Capture the cell that displays the provided text and extract its (X, Y) central coordinate. 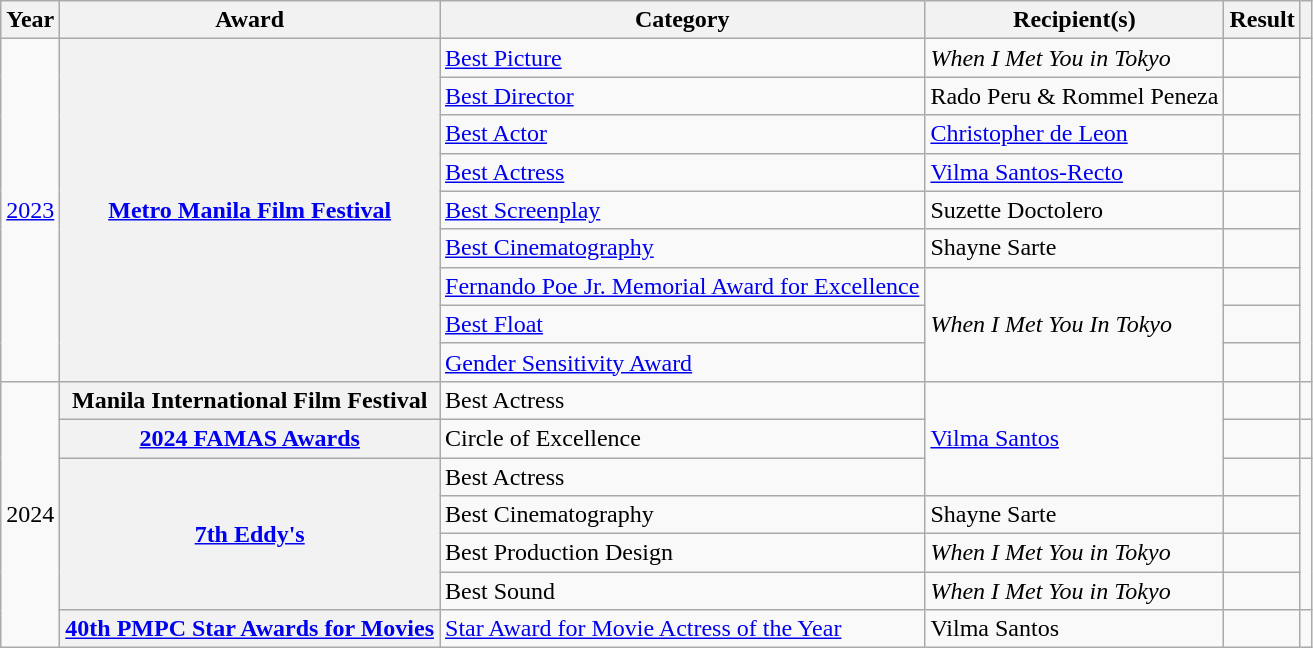
40th PMPC Star Awards for Movies (250, 629)
Best Sound (682, 591)
Category (682, 20)
Best Actor (682, 134)
Rado Peru & Rommel Peneza (1074, 96)
Best Screenplay (682, 210)
Result (1262, 20)
Gender Sensitivity Award (682, 362)
When I Met You In Tokyo (1074, 324)
Manila International Film Festival (250, 400)
Circle of Excellence (682, 438)
Best Float (682, 324)
Recipient(s) (1074, 20)
Best Director (682, 96)
Best Production Design (682, 553)
Star Award for Movie Actress of the Year (682, 629)
Christopher de Leon (1074, 134)
2024 (30, 514)
Metro Manila Film Festival (250, 210)
2023 (30, 210)
2024 FAMAS Awards (250, 438)
Vilma Santos-Recto (1074, 172)
7th Eddy's (250, 534)
Suzette Doctolero (1074, 210)
Fernando Poe Jr. Memorial Award for Excellence (682, 286)
Year (30, 20)
Award (250, 20)
Best Picture (682, 58)
